Identify which cell holds the provided text, then report its [X, Y] central coordinate. 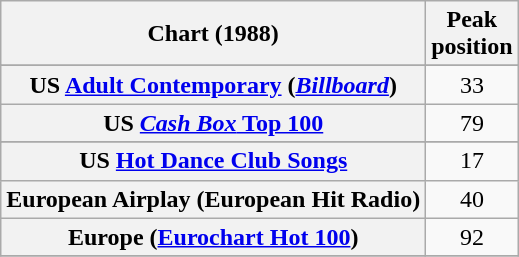
Peakposition [472, 34]
92 [472, 237]
79 [472, 123]
Europe (Eurochart Hot 100) [214, 237]
Chart (1988) [214, 34]
US Adult Contemporary (Billboard) [214, 85]
17 [472, 161]
33 [472, 85]
European Airplay (European Hit Radio) [214, 199]
US Cash Box Top 100 [214, 123]
40 [472, 199]
US Hot Dance Club Songs [214, 161]
